For the text-containing cell, return its midpoint in (x, y) coordinate format. 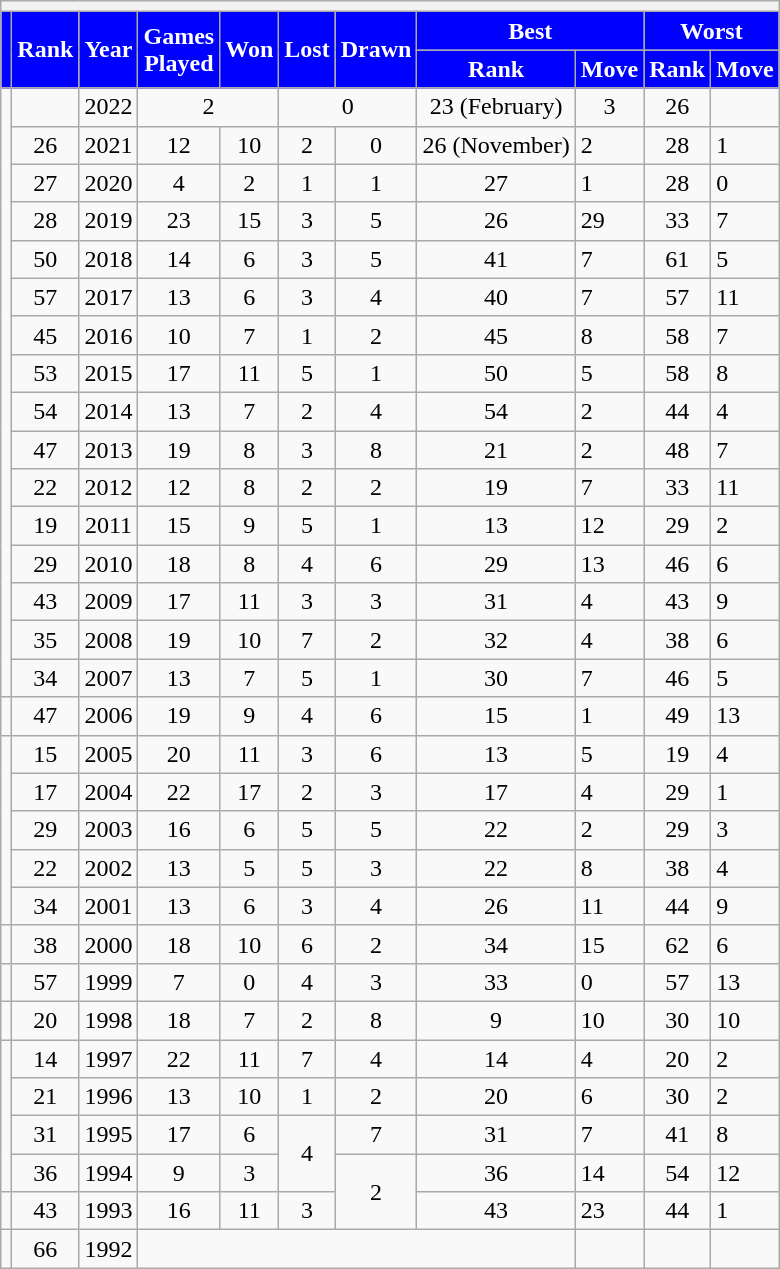
2016 (108, 335)
1993 (108, 1211)
1999 (108, 982)
2017 (108, 297)
2013 (108, 449)
23 (February) (496, 107)
2008 (108, 640)
2002 (108, 868)
40 (496, 297)
2007 (108, 678)
Worst (712, 31)
Best (530, 31)
2015 (108, 373)
1998 (108, 1020)
2009 (108, 602)
1995 (108, 1135)
62 (678, 944)
2014 (108, 411)
2010 (108, 564)
2003 (108, 830)
2006 (108, 716)
26 (November) (496, 145)
2012 (108, 488)
Won (250, 50)
2022 (108, 107)
53 (46, 373)
2001 (108, 906)
2004 (108, 792)
2000 (108, 944)
49 (678, 716)
2019 (108, 221)
35 (46, 640)
66 (46, 1249)
2018 (108, 259)
Year (108, 50)
Lost (307, 50)
2005 (108, 754)
1992 (108, 1249)
48 (678, 449)
2011 (108, 526)
61 (678, 259)
GamesPlayed (179, 50)
Drawn (376, 50)
1996 (108, 1097)
1997 (108, 1059)
2021 (108, 145)
2020 (108, 183)
32 (496, 640)
1994 (108, 1173)
